Search for the cell housing the specified text and yield its (X, Y) center coordinate. 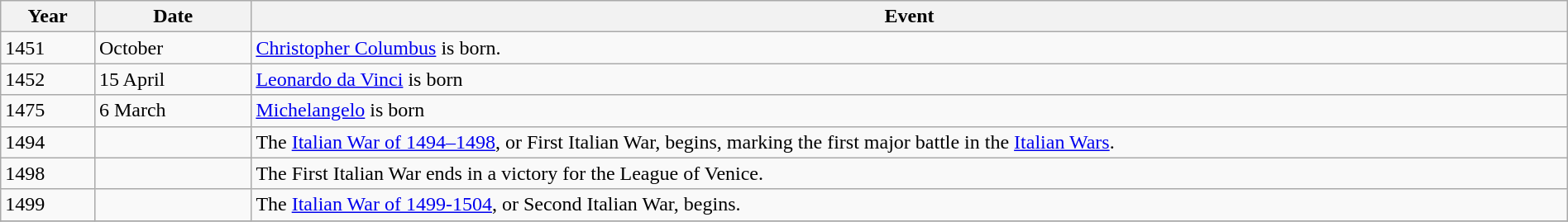
October (172, 48)
1452 (48, 79)
Date (172, 17)
15 April (172, 79)
Event (910, 17)
1499 (48, 205)
1451 (48, 48)
1494 (48, 142)
The Italian War of 1494–1498, or First Italian War, begins, marking the first major battle in the Italian Wars. (910, 142)
6 March (172, 111)
The Italian War of 1499-1504, or Second Italian War, begins. (910, 205)
The First Italian War ends in a victory for the League of Venice. (910, 173)
Christopher Columbus is born. (910, 48)
Michelangelo is born (910, 111)
1475 (48, 111)
Year (48, 17)
1498 (48, 173)
Leonardo da Vinci is born (910, 79)
